Locate the cell with the specified text and output its [x, y] center coordinate. 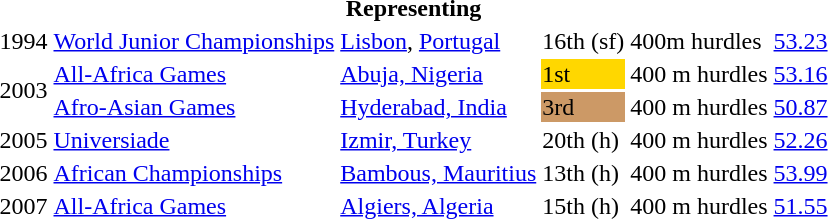
All-Africa Games [194, 74]
13th (h) [584, 173]
1st [584, 74]
3rd [584, 107]
African Championships [194, 173]
Afro-Asian Games [194, 107]
Hyderabad, India [438, 107]
400m hurdles [699, 41]
Lisbon, Portugal [438, 41]
Abuja, Nigeria [438, 74]
16th (sf) [584, 41]
Bambous, Mauritius [438, 173]
Universiade [194, 140]
World Junior Championships [194, 41]
20th (h) [584, 140]
Izmir, Turkey [438, 140]
